Capture the cell that displays the provided text and extract its (X, Y) central coordinate. 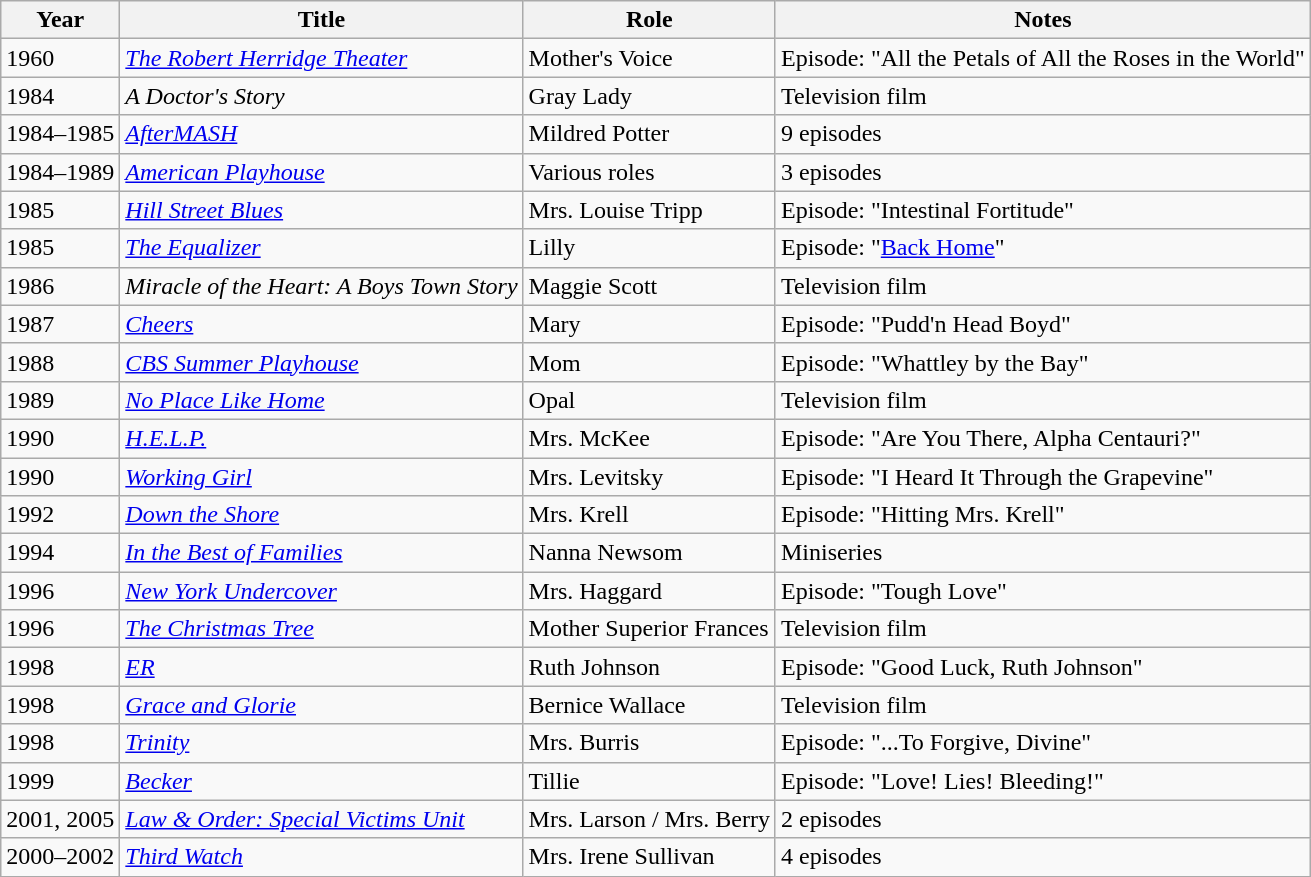
Tillie (649, 781)
ER (322, 667)
Episode: "I Heard It Through the Grapevine" (1042, 477)
1988 (60, 362)
The Christmas Tree (322, 629)
Episode: "Whattley by the Bay" (1042, 362)
Mrs. Haggard (649, 591)
Mrs. McKee (649, 438)
CBS Summer Playhouse (322, 362)
Mother Superior Frances (649, 629)
Trinity (322, 743)
Mildred Potter (649, 134)
Mrs. Levitsky (649, 477)
AfterMASH (322, 134)
Working Girl (322, 477)
The Equalizer (322, 248)
Mom (649, 362)
Cheers (322, 324)
Mrs. Krell (649, 515)
Mother's Voice (649, 58)
1984 (60, 96)
1984–1985 (60, 134)
Maggie Scott (649, 286)
Mrs. Larson / Mrs. Berry (649, 819)
Lilly (649, 248)
3 episodes (1042, 172)
Becker (322, 781)
Mary (649, 324)
Episode: "Intestinal Fortitude" (1042, 210)
4 episodes (1042, 857)
Episode: "Pudd'n Head Boyd" (1042, 324)
1989 (60, 400)
Mrs. Louise Tripp (649, 210)
1992 (60, 515)
Hill Street Blues (322, 210)
A Doctor's Story (322, 96)
Mrs. Irene Sullivan (649, 857)
2 episodes (1042, 819)
Episode: "Are You There, Alpha Centauri?" (1042, 438)
Grace and Glorie (322, 705)
Various roles (649, 172)
Law & Order: Special Victims Unit (322, 819)
Miniseries (1042, 553)
Gray Lady (649, 96)
Opal (649, 400)
1984–1989 (60, 172)
Episode: "All the Petals of All the Roses in the World" (1042, 58)
Episode: "Back Home" (1042, 248)
In the Best of Families (322, 553)
No Place Like Home (322, 400)
Miracle of the Heart: A Boys Town Story (322, 286)
Ruth Johnson (649, 667)
Episode: "Tough Love" (1042, 591)
2000–2002 (60, 857)
Episode: "Good Luck, Ruth Johnson" (1042, 667)
Role (649, 20)
H.E.L.P. (322, 438)
1960 (60, 58)
Third Watch (322, 857)
Bernice Wallace (649, 705)
2001, 2005 (60, 819)
1987 (60, 324)
Mrs. Burris (649, 743)
Notes (1042, 20)
1994 (60, 553)
Episode: "Love! Lies! Bleeding!" (1042, 781)
The Robert Herridge Theater (322, 58)
9 episodes (1042, 134)
Nanna Newsom (649, 553)
1986 (60, 286)
Episode: "...To Forgive, Divine" (1042, 743)
Down the Shore (322, 515)
Title (322, 20)
Episode: "Hitting Mrs. Krell" (1042, 515)
1999 (60, 781)
American Playhouse (322, 172)
Year (60, 20)
New York Undercover (322, 591)
